Detect which cell encompasses the target text, then output its [X, Y] center coordinate. 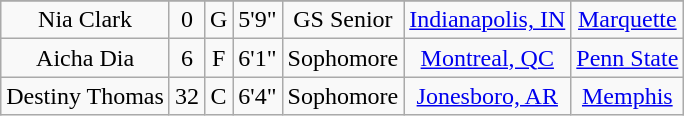
Marquette [628, 20]
Memphis [628, 96]
G [218, 20]
Jonesboro, AR [488, 96]
Penn State [628, 58]
6'1" [258, 58]
6'4" [258, 96]
GS Senior [343, 20]
F [218, 58]
Indianapolis, IN [488, 20]
Montreal, QC [488, 58]
5'9" [258, 20]
Destiny Thomas [86, 96]
6 [186, 58]
C [218, 96]
0 [186, 20]
Nia Clark [86, 20]
32 [186, 96]
Aicha Dia [86, 58]
